Identify which cell holds the provided text, then report its [x, y] central coordinate. 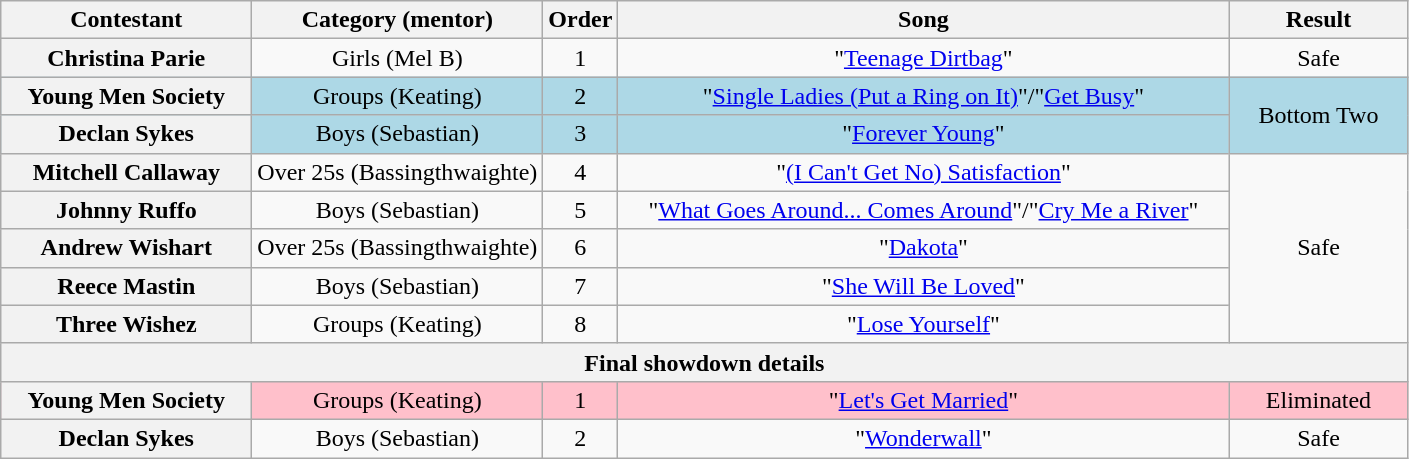
4 [580, 172]
Mitchell Callaway [126, 172]
Three Wishez [126, 324]
3 [580, 134]
6 [580, 248]
"Forever Young" [924, 134]
"Let's Get Married" [924, 400]
Girls (Mel B) [398, 58]
"She Will Be Loved" [924, 286]
"Wonderwall" [924, 438]
"Single Ladies (Put a Ring on It)"/"Get Busy" [924, 96]
Eliminated [1318, 400]
Order [580, 20]
5 [580, 210]
Result [1318, 20]
"Teenage Dirtbag" [924, 58]
7 [580, 286]
Final showdown details [704, 362]
"Lose Yourself" [924, 324]
Andrew Wishart [126, 248]
Contestant [126, 20]
Reece Mastin [126, 286]
Johnny Ruffo [126, 210]
Category (mentor) [398, 20]
"What Goes Around... Comes Around"/"Cry Me a River" [924, 210]
Bottom Two [1318, 115]
"(I Can't Get No) Satisfaction" [924, 172]
8 [580, 324]
Christina Parie [126, 58]
"Dakota" [924, 248]
Song [924, 20]
